For the text-containing cell, return its midpoint in [X, Y] coordinate format. 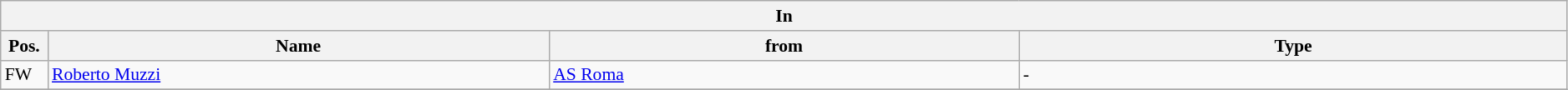
In [784, 16]
AS Roma [784, 75]
Name [298, 46]
from [784, 46]
Type [1293, 46]
FW [24, 75]
Roberto Muzzi [298, 75]
Pos. [24, 46]
- [1293, 75]
